Return the (x, y) coordinate for the center point of the cell that contains the specified text.  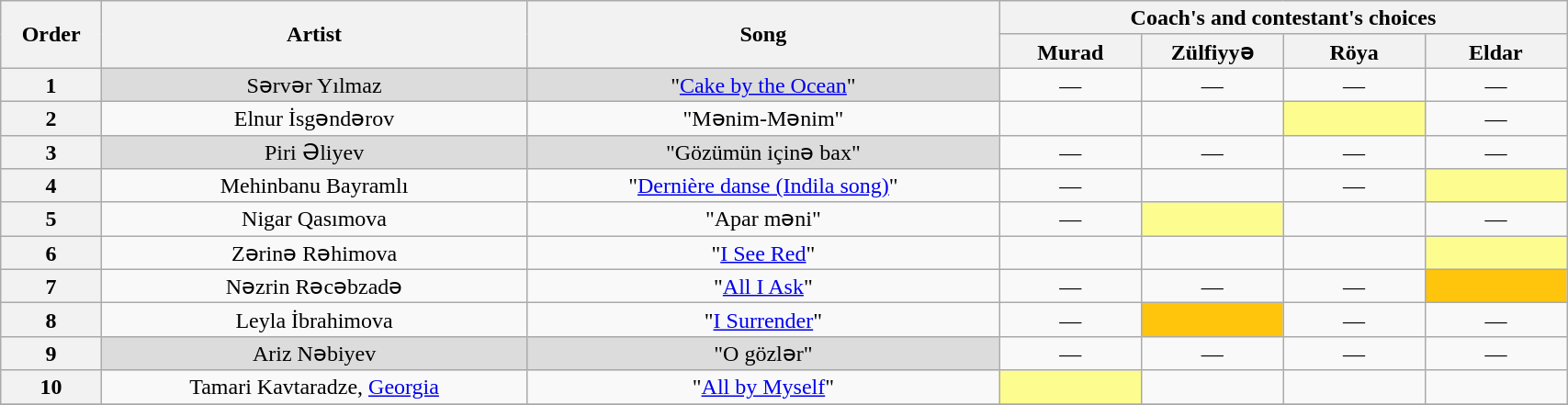
Murad (1070, 51)
"Apar məni" (764, 219)
1 (51, 84)
2 (51, 118)
Sərvər Yılmaz (314, 84)
Leyla İbrahimova (314, 320)
3 (51, 152)
"I Surrender" (764, 320)
Order (51, 35)
Artist (314, 35)
9 (51, 353)
Elnur İsgəndərov (314, 118)
10 (51, 388)
"I See Red" (764, 253)
Eldar (1495, 51)
"All by Myself" (764, 388)
5 (51, 219)
Nəzrin Rəcəbzadə (314, 287)
6 (51, 253)
4 (51, 186)
Röya (1354, 51)
Tamari Kavtaradze, Georgia (314, 388)
8 (51, 320)
"All I Ask" (764, 287)
Piri Əliyev (314, 152)
Coach's and contestant's choices (1282, 18)
"Mənim-Mənim" (764, 118)
"Dernière danse (Indila song)" (764, 186)
7 (51, 287)
"Cake by the Ocean" (764, 84)
Zərinə Rəhimova (314, 253)
Nigar Qasımova (314, 219)
Song (764, 35)
"O gözlər" (764, 353)
Zülfiyyə (1213, 51)
"Gözümün içinə bax" (764, 152)
Mehinbanu Bayramlı (314, 186)
Ariz Nəbiyev (314, 353)
